Find where the given text appears and provide that cell's center as (x, y) coordinate. 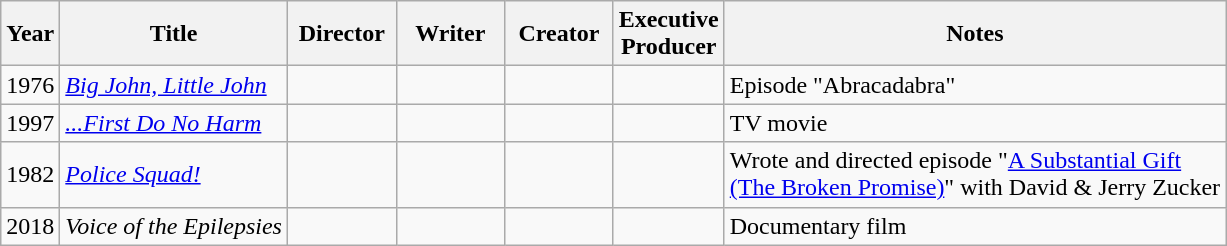
Creator (560, 34)
TV movie (974, 123)
Police Squad! (174, 174)
1997 (30, 123)
Title (174, 34)
Director (342, 34)
Year (30, 34)
Documentary film (974, 226)
Episode "Abracadabra" (974, 85)
Big John, Little John (174, 85)
1982 (30, 174)
1976 (30, 85)
...First Do No Harm (174, 123)
Wrote and directed episode "A Substantial Gift(The Broken Promise)" with David & Jerry Zucker (974, 174)
ExecutiveProducer (668, 34)
Voice of the Epilepsies (174, 226)
Notes (974, 34)
Writer (450, 34)
2018 (30, 226)
